Extract the [x, y] coordinate from the center of the cell holding the provided text.  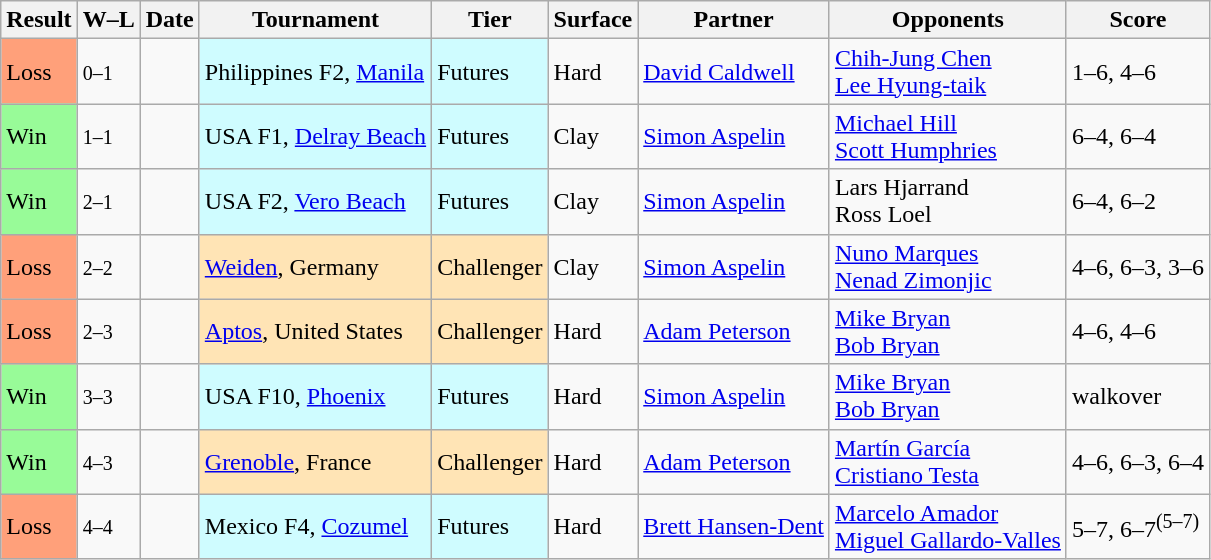
USA F2, Vero Beach [315, 202]
5–7, 6–7(5–7) [1138, 526]
6–4, 6–4 [1138, 136]
Grenoble, France [315, 462]
Opponents [948, 20]
3–3 [108, 396]
2–1 [108, 202]
4–4 [108, 526]
2–2 [108, 266]
W–L [108, 20]
Weiden, Germany [315, 266]
4–6, 6–3, 6–4 [1138, 462]
Tournament [315, 20]
Philippines F2, Manila [315, 72]
1–6, 4–6 [1138, 72]
Result [39, 20]
4–6, 6–3, 3–6 [1138, 266]
1–1 [108, 136]
6–4, 6–2 [1138, 202]
Aptos, United States [315, 332]
Lars Hjarrand Ross Loel [948, 202]
0–1 [108, 72]
Brett Hansen-Dent [734, 526]
walkover [1138, 396]
4–3 [108, 462]
Mexico F4, Cozumel [315, 526]
David Caldwell [734, 72]
USA F10, Phoenix [315, 396]
Partner [734, 20]
Score [1138, 20]
USA F1, Delray Beach [315, 136]
Marcelo Amador Miguel Gallardo-Valles [948, 526]
Michael Hill Scott Humphries [948, 136]
Chih-Jung Chen Lee Hyung-taik [948, 72]
2–3 [108, 332]
4–6, 4–6 [1138, 332]
Martín García Cristiano Testa [948, 462]
Surface [593, 20]
Nuno Marques Nenad Zimonjic [948, 266]
Tier [490, 20]
Date [170, 20]
